Locate the cell with the specified text and output its [X, Y] center coordinate. 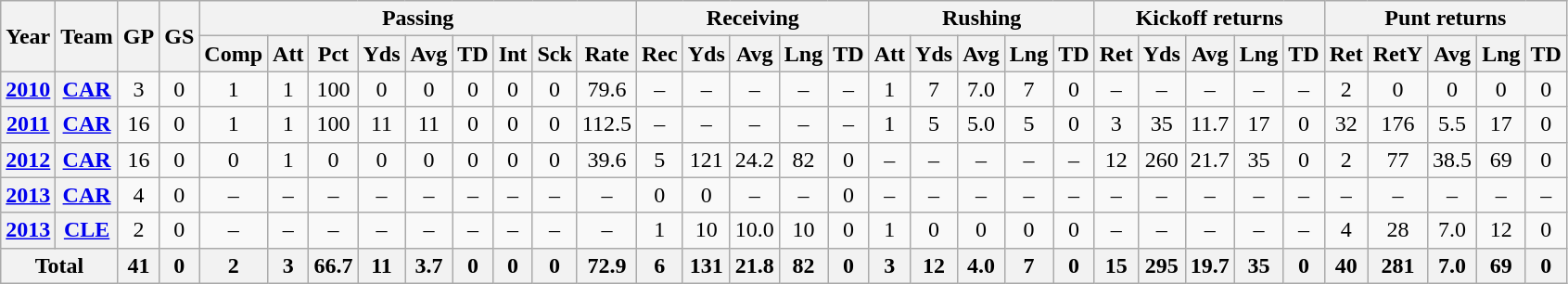
21.7 [1209, 160]
131 [707, 265]
Total [59, 265]
5.5 [1452, 124]
77 [1397, 160]
Pct [334, 54]
66.7 [334, 265]
28 [1397, 230]
121 [707, 160]
RetY [1397, 54]
Rushing [981, 19]
Year [28, 36]
39.6 [606, 160]
Kickoff returns [1209, 19]
15 [1116, 265]
32 [1346, 124]
260 [1161, 160]
6 [659, 265]
72.9 [606, 265]
Receiving [753, 19]
38.5 [1452, 160]
2012 [28, 160]
Sck [555, 54]
4.0 [981, 265]
3.7 [428, 265]
CLE [87, 230]
40 [1346, 265]
Passing [418, 19]
10.0 [755, 230]
Rate [606, 54]
Punt returns [1445, 19]
21.8 [755, 265]
GS [180, 36]
2011 [28, 124]
Int [513, 54]
GP [138, 36]
79.6 [606, 89]
5.0 [981, 124]
24.2 [755, 160]
112.5 [606, 124]
41 [138, 265]
Comp [234, 54]
11.7 [1209, 124]
176 [1397, 124]
Team [87, 36]
281 [1397, 265]
295 [1161, 265]
2010 [28, 89]
Rec [659, 54]
19.7 [1209, 265]
